Capture the cell that displays the provided text and extract its (x, y) central coordinate. 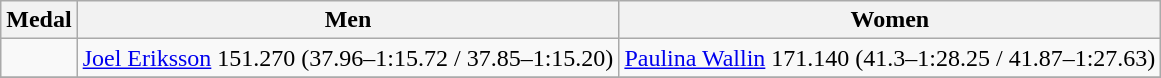
Women (890, 20)
Medal (39, 20)
Men (348, 20)
Joel Eriksson 151.270 (37.96–1:15.72 / 37.85–1:15.20) (348, 58)
Paulina Wallin 171.140 (41.3–1:28.25 / 41.87–1:27.63) (890, 58)
